Find where the given text appears and provide that cell's center as (x, y) coordinate. 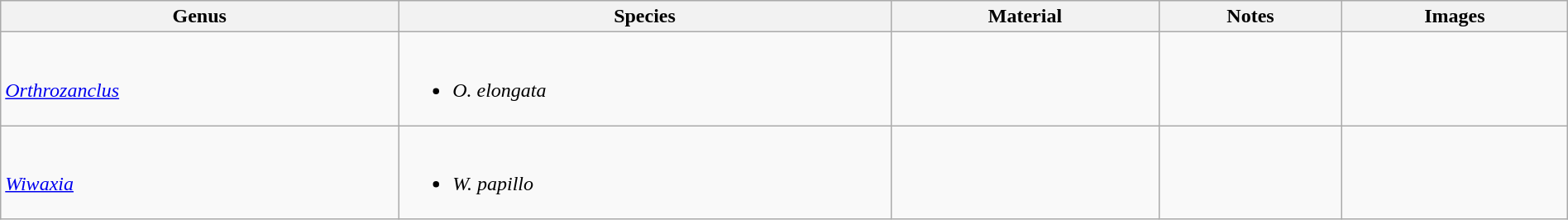
Orthrozanclus (200, 79)
Notes (1250, 17)
Wiwaxia (200, 172)
Material (1025, 17)
Images (1456, 17)
Genus (200, 17)
Species (645, 17)
O. elongata (645, 79)
W. papillo (645, 172)
